For the text-containing cell, return its midpoint in (x, y) coordinate format. 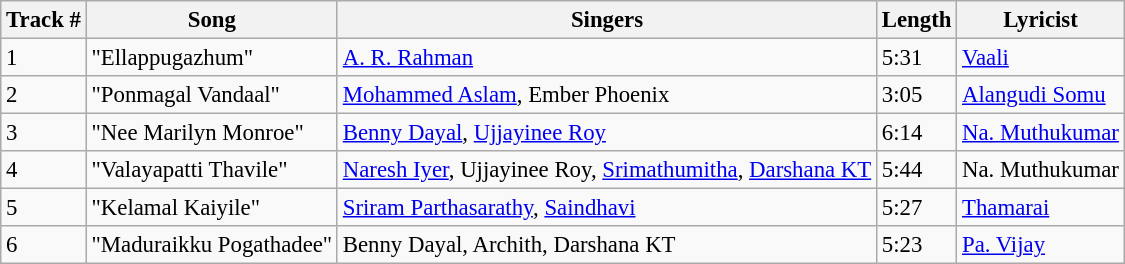
"Nee Marilyn Monroe" (212, 133)
Track # (44, 20)
"Kelamal Kaiyile" (212, 208)
Length (916, 20)
1 (44, 58)
Song (212, 20)
Alangudi Somu (1041, 95)
5:44 (916, 170)
4 (44, 170)
3 (44, 133)
5 (44, 208)
Vaali (1041, 58)
"Ellappugazhum" (212, 58)
"Maduraikku Pogathadee" (212, 245)
Lyricist (1041, 20)
5:23 (916, 245)
Thamarai (1041, 208)
5:27 (916, 208)
Benny Dayal, Ujjayinee Roy (606, 133)
5:31 (916, 58)
Singers (606, 20)
A. R. Rahman (606, 58)
3:05 (916, 95)
6 (44, 245)
Naresh Iyer, Ujjayinee Roy, Srimathumitha, Darshana KT (606, 170)
6:14 (916, 133)
Mohammed Aslam, Ember Phoenix (606, 95)
Sriram Parthasarathy, Saindhavi (606, 208)
Pa. Vijay (1041, 245)
Benny Dayal, Archith, Darshana KT (606, 245)
2 (44, 95)
"Ponmagal Vandaal" (212, 95)
"Valayapatti Thavile" (212, 170)
